Return the (x, y) coordinate for the center point of the cell that contains the specified text.  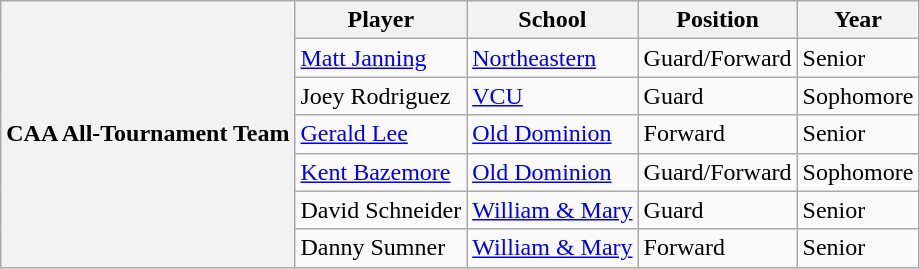
VCU (552, 96)
Position (718, 20)
Northeastern (552, 58)
CAA All-Tournament Team (148, 134)
Danny Sumner (381, 248)
Year (858, 20)
Player (381, 20)
Gerald Lee (381, 134)
David Schneider (381, 210)
Joey Rodriguez (381, 96)
School (552, 20)
Matt Janning (381, 58)
Kent Bazemore (381, 172)
